Provide the (X, Y) coordinate of the cell's center where the given text is located.  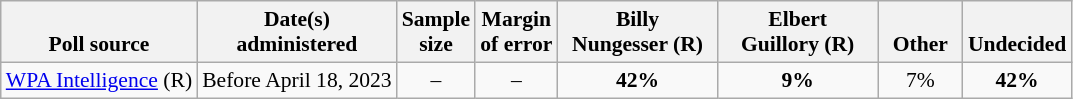
Poll source (99, 32)
Before April 18, 2023 (297, 80)
WPA Intelligence (R) (99, 80)
9% (798, 80)
BillyNungesser (R) (637, 32)
7% (920, 80)
Samplesize (436, 32)
Marginof error (516, 32)
Undecided (1017, 32)
Other (920, 32)
Date(s)administered (297, 32)
ElbertGuillory (R) (798, 32)
